Identify which cell holds the provided text, then report its [X, Y] central coordinate. 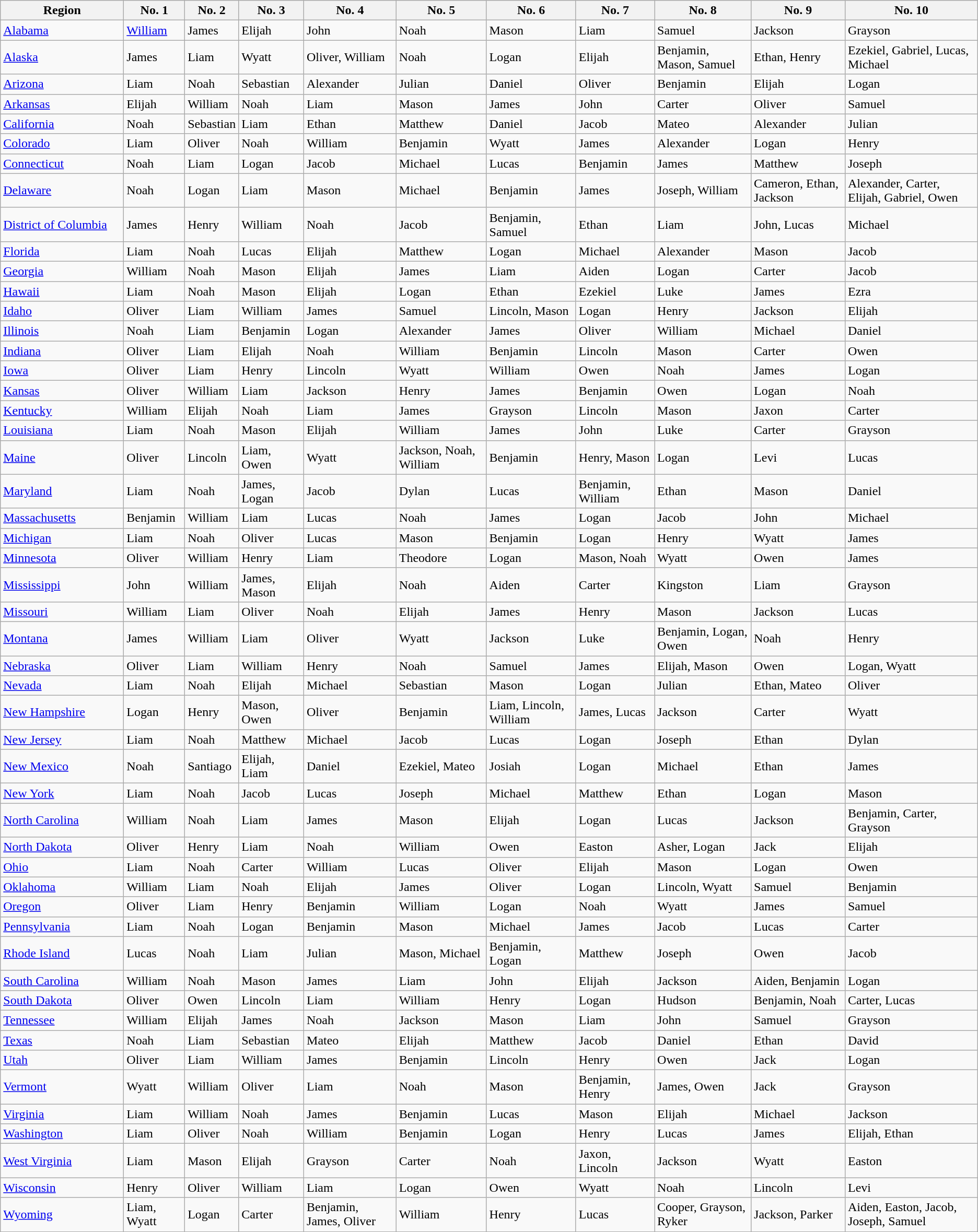
Joseph, William [703, 190]
Nebraska [62, 666]
New Hampshire [62, 712]
Nevada [62, 686]
Hawaii [62, 291]
Connecticut [62, 163]
Delaware [62, 190]
Liam, Lincoln, William [531, 712]
Ezekiel, Gabriel, Lucas, Michael [911, 57]
Liam, Owen [272, 457]
Wyoming [62, 1215]
Kingston [703, 585]
Hudson [703, 1000]
Missouri [62, 612]
Jaxon [798, 410]
Texas [62, 1040]
Ohio [62, 867]
District of Columbia [62, 225]
James, Lucas [615, 712]
Cameron, Ethan, Jackson [798, 190]
Arizona [62, 84]
No. 6 [531, 10]
Henry, Mason [615, 457]
South Carolina [62, 980]
Maryland [62, 491]
James, Owen [703, 1087]
Virginia [62, 1114]
Ezekiel [615, 291]
Ezra [911, 291]
Elijah, Mason [703, 666]
Wisconsin [62, 1188]
No. 9 [798, 10]
Lincoln, Mason [531, 311]
Benjamin, Samuel [531, 225]
Maine [62, 457]
David [911, 1040]
Aiden, Benjamin [798, 980]
Elijah, Liam [272, 767]
No. 3 [272, 10]
Massachusetts [62, 518]
Oklahoma [62, 887]
Benjamin, Logan, Owen [703, 638]
Aiden, Easton, Jacob, Joseph, Samuel [911, 1215]
North Dakota [62, 847]
Liam, Wyatt [155, 1215]
Mason, Owen [272, 712]
Logan, Wyatt [911, 666]
Alexander, Carter, Elijah, Gabriel, Owen [911, 190]
New Mexico [62, 767]
Iowa [62, 371]
Ethan, Henry [798, 57]
Georgia [62, 271]
No. 8 [703, 10]
No. 7 [615, 10]
Santiago [212, 767]
North Carolina [62, 820]
Tennessee [62, 1020]
Josiah [531, 767]
Jackson, Parker [798, 1215]
New Jersey [62, 740]
Mississippi [62, 585]
South Dakota [62, 1000]
No. 1 [155, 10]
Cooper, Grayson, Ryker [703, 1215]
Pennsylvania [62, 926]
Idaho [62, 311]
Alabama [62, 30]
Alaska [62, 57]
Lincoln, Wyatt [703, 887]
Benjamin, Carter, Grayson [911, 820]
Mason, Michael [441, 954]
Rhode Island [62, 954]
Colorado [62, 144]
West Virginia [62, 1160]
Elijah, Ethan [911, 1134]
James, Mason [272, 585]
Kansas [62, 391]
Benjamin, Henry [615, 1087]
California [62, 124]
Washington [62, 1134]
No. 5 [441, 10]
Kentucky [62, 410]
John, Lucas [798, 225]
James, Logan [272, 491]
No. 2 [212, 10]
Illinois [62, 331]
New York [62, 793]
Louisiana [62, 430]
No. 10 [911, 10]
Jackson, Noah, William [441, 457]
Benjamin, Noah [798, 1000]
Carter, Lucas [911, 1000]
Benjamin, William [615, 491]
Theodore [441, 558]
Ezekiel, Mateo [441, 767]
Arkansas [62, 104]
Minnesota [62, 558]
No. 4 [350, 10]
Benjamin, Logan [531, 954]
Benjamin, James, Oliver [350, 1215]
Region [62, 10]
Montana [62, 638]
Michigan [62, 538]
Jaxon, Lincoln [615, 1160]
Utah [62, 1060]
Indiana [62, 351]
Benjamin, Mason, Samuel [703, 57]
Vermont [62, 1087]
Oregon [62, 907]
Oliver, William [350, 57]
Mason, Noah [615, 558]
Asher, Logan [703, 847]
Ethan, Mateo [798, 686]
Florida [62, 251]
